For the text-containing cell, return its midpoint in [X, Y] coordinate format. 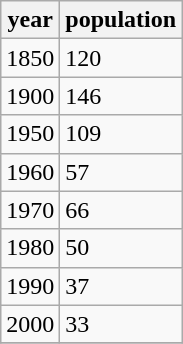
57 [121, 172]
1980 [30, 248]
146 [121, 96]
37 [121, 286]
1850 [30, 58]
1900 [30, 96]
year [30, 20]
population [121, 20]
33 [121, 324]
120 [121, 58]
66 [121, 210]
109 [121, 134]
1990 [30, 286]
50 [121, 248]
1950 [30, 134]
2000 [30, 324]
1960 [30, 172]
1970 [30, 210]
